From the cell containing the given text, extract its center point as [X, Y] coordinate. 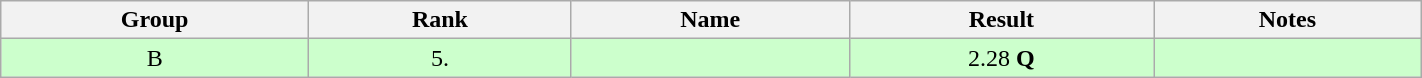
B [155, 58]
Notes [1288, 20]
Rank [440, 20]
Group [155, 20]
Result [1001, 20]
2.28 Q [1001, 58]
5. [440, 58]
Name [710, 20]
